For the text-containing cell, return its midpoint in [X, Y] coordinate format. 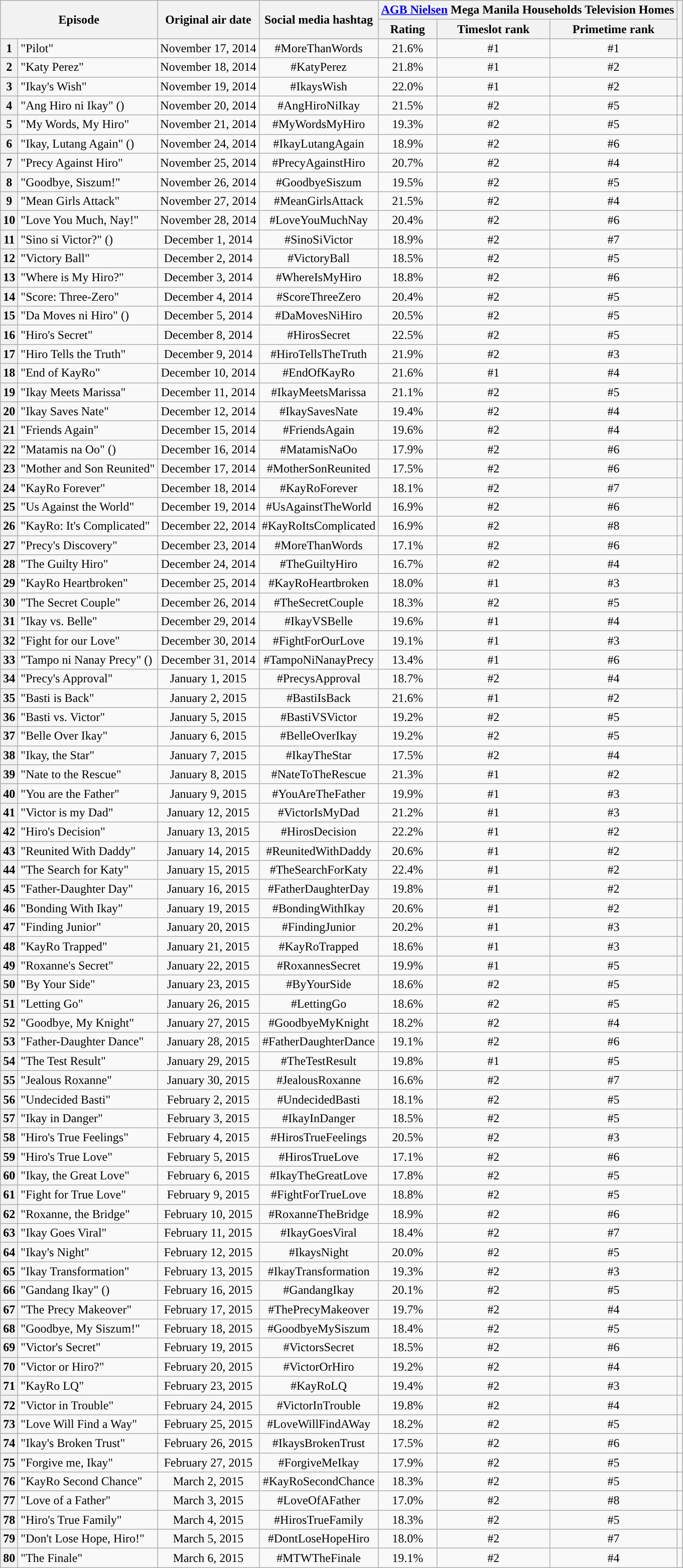
#ByYourSide [319, 985]
47 [9, 927]
February 3, 2015 [208, 1118]
March 5, 2015 [208, 1539]
January 27, 2015 [208, 1023]
"The Secret Couple" [88, 602]
11 [9, 239]
#HirosDecision [319, 831]
6 [9, 144]
"Hiro's True Feelings" [88, 1137]
"Undecided Basti" [88, 1099]
20 [9, 411]
January 30, 2015 [208, 1080]
39 [9, 774]
"Goodbye, Siszum!" [88, 182]
"KayRo: It's Complicated" [88, 526]
#KayRoTrapped [319, 946]
2 [9, 67]
#IkaysBrokenTrust [319, 1443]
#SinoSiVictor [319, 239]
January 12, 2015 [208, 812]
#RoxanneTheBridge [319, 1214]
"Ikay vs. Belle" [88, 622]
December 25, 2014 [208, 583]
"Roxanne, the Bridge" [88, 1214]
#GoodbyeSiszum [319, 182]
#MatamisNaOo [319, 449]
"KayRo Second Chance" [88, 1482]
69 [9, 1348]
51 [9, 1004]
20.2% [407, 927]
"Friends Again" [88, 430]
"KayRo Trapped" [88, 946]
March 2, 2015 [208, 1482]
December 30, 2014 [208, 641]
"Victor is my Dad" [88, 812]
Timeslot rank [494, 29]
55 [9, 1080]
"Ikay Transformation" [88, 1271]
#KayRoForever [319, 488]
31 [9, 622]
"Bonding With Ikay" [88, 908]
"Ikay, Lutang Again" () [88, 144]
58 [9, 1137]
53 [9, 1042]
23 [9, 468]
#DontLoseHopeHiro [319, 1539]
February 18, 2015 [208, 1329]
"Basti vs. Victor" [88, 717]
#HirosTrueFamily [319, 1520]
"Father-Daughter Dance" [88, 1042]
December 8, 2014 [208, 335]
#FriendsAgain [319, 430]
#NateToTheRescue [319, 774]
16.7% [407, 564]
February 26, 2015 [208, 1443]
February 9, 2015 [208, 1195]
Episode [79, 20]
February 5, 2015 [208, 1156]
"Tampo ni Nanay Precy" () [88, 660]
"Father-Daughter Day" [88, 889]
67 [9, 1309]
#LoveOfAFather [319, 1501]
January 29, 2015 [208, 1061]
"Love Will Find a Way" [88, 1424]
#FatherDaughterDay [319, 889]
January 16, 2015 [208, 889]
#HirosTrueFeelings [319, 1137]
#MeanGirlsAttack [319, 201]
"Precy's Approval" [88, 679]
#BelleOverIkay [319, 736]
66 [9, 1290]
21 [9, 430]
#KayRoLQ [319, 1386]
#HirosSecret [319, 335]
March 3, 2015 [208, 1501]
42 [9, 831]
#VictorsSecret [319, 1348]
#UsAgainstTheWorld [319, 507]
#IkayGoesViral [319, 1233]
December 31, 2014 [208, 660]
November 26, 2014 [208, 182]
16.6% [407, 1080]
November 27, 2014 [208, 201]
"Us Against the World" [88, 507]
#GoodbyeMySiszum [319, 1329]
"Love of a Father" [88, 1501]
21.1% [407, 392]
#GandangIkay [319, 1290]
#ScoreThreeZero [319, 297]
27 [9, 545]
#FightForTrueLove [319, 1195]
41 [9, 812]
Rating [407, 29]
#FatherDaughterDance [319, 1042]
70 [9, 1367]
#AngHiroNiIkay [319, 105]
January 9, 2015 [208, 793]
"Ikay Meets Marissa" [88, 392]
#VictoryBall [319, 259]
"Precy Against Hiro" [88, 163]
76 [9, 1482]
Social media hashtag [319, 20]
20.0% [407, 1252]
"Ikay, the Great Love" [88, 1176]
"KayRo LQ" [88, 1386]
#MTWTheFinale [319, 1558]
#VictorIsMyDad [319, 812]
December 15, 2014 [208, 430]
#IkaysWish [319, 86]
10 [9, 220]
22.0% [407, 86]
"Ikay's Wish" [88, 86]
"The Guilty Hiro" [88, 564]
January 2, 2015 [208, 698]
#FindingJunior [319, 927]
#LoveWillFindAWay [319, 1424]
59 [9, 1156]
"You are the Father" [88, 793]
December 19, 2014 [208, 507]
#UndecidedBasti [319, 1099]
January 8, 2015 [208, 774]
52 [9, 1023]
"KayRo Heartbroken" [88, 583]
"Fight for our Love" [88, 641]
17 [9, 354]
November 19, 2014 [208, 86]
#BastiVSVictor [319, 717]
61 [9, 1195]
#IkayVSBelle [319, 622]
"By Your Side" [88, 985]
#GoodbyeMyKnight [319, 1023]
"Hiro's True Love" [88, 1156]
#KayRoSecondChance [319, 1482]
December 29, 2014 [208, 622]
AGB Nielsen Mega Manila Households Television Homes [528, 10]
"Jealous Roxanne" [88, 1080]
35 [9, 698]
"Sino si Victor?" () [88, 239]
72 [9, 1405]
December 4, 2014 [208, 297]
#DaMovesNiHiro [319, 316]
#VictorOrHiro [319, 1367]
March 4, 2015 [208, 1520]
"KayRo Forever" [88, 488]
January 26, 2015 [208, 1004]
#EndOfKayRo [319, 373]
December 3, 2014 [208, 278]
25 [9, 507]
26 [9, 526]
12 [9, 259]
February 25, 2015 [208, 1424]
65 [9, 1271]
#MyWordsMyHiro [319, 125]
18 [9, 373]
"Score: Three-Zero" [88, 297]
February 16, 2015 [208, 1290]
22.2% [407, 831]
13.4% [407, 660]
Primetime rank [613, 29]
December 5, 2014 [208, 316]
#IkayTheGreatLove [319, 1176]
13 [9, 278]
"Hiro Tells the Truth" [88, 354]
19.5% [407, 182]
4 [9, 105]
"Hiro's Decision" [88, 831]
17.8% [407, 1176]
January 1, 2015 [208, 679]
December 22, 2014 [208, 526]
December 24, 2014 [208, 564]
21.3% [407, 774]
#HirosTrueLove [319, 1156]
15 [9, 316]
"Fight for True Love" [88, 1195]
#KatyPerez [319, 67]
#IkayTheStar [319, 755]
50 [9, 985]
77 [9, 1501]
7 [9, 163]
#IkayLutangAgain [319, 144]
February 17, 2015 [208, 1309]
January 5, 2015 [208, 717]
63 [9, 1233]
"Ang Hiro ni Ikay" () [88, 105]
January 21, 2015 [208, 946]
"End of KayRo" [88, 373]
"Letting Go" [88, 1004]
17.0% [407, 1501]
#IkaySavesNate [319, 411]
"Hiro's True Family" [88, 1520]
68 [9, 1329]
"Forgive me, Ikay" [88, 1463]
29 [9, 583]
#MotherSonReunited [319, 468]
February 20, 2015 [208, 1367]
January 14, 2015 [208, 851]
28 [9, 564]
"Victory Ball" [88, 259]
60 [9, 1176]
December 23, 2014 [208, 545]
"Ikay, the Star" [88, 755]
24 [9, 488]
"Love You Much, Nay!" [88, 220]
November 20, 2014 [208, 105]
December 11, 2014 [208, 392]
December 26, 2014 [208, 602]
"Ikay's Broken Trust" [88, 1443]
22.5% [407, 335]
"Victor or Hiro?" [88, 1367]
79 [9, 1539]
#FightForOurLove [319, 641]
48 [9, 946]
19.7% [407, 1309]
56 [9, 1099]
January 13, 2015 [208, 831]
Original air date [208, 20]
78 [9, 1520]
49 [9, 966]
"Pilot" [88, 48]
"Finding Junior" [88, 927]
34 [9, 679]
#TheSecretCouple [319, 602]
20.1% [407, 1290]
January 15, 2015 [208, 870]
"The Test Result" [88, 1061]
#YouAreTheFather [319, 793]
December 16, 2014 [208, 449]
February 27, 2015 [208, 1463]
"Belle Over Ikay" [88, 736]
November 21, 2014 [208, 125]
December 18, 2014 [208, 488]
#KayRoHeartbroken [319, 583]
80 [9, 1558]
#ReunitedWithDaddy [319, 851]
"Goodbye, My Siszum!" [88, 1329]
21.8% [407, 67]
21.9% [407, 354]
#VictorInTrouble [319, 1405]
January 20, 2015 [208, 927]
"Ikay in Danger" [88, 1118]
32 [9, 641]
November 25, 2014 [208, 163]
#KayRoItsComplicated [319, 526]
#IkayMeetsMarissa [319, 392]
#LoveYouMuchNay [319, 220]
16 [9, 335]
#TheGuiltyHiro [319, 564]
21.2% [407, 812]
40 [9, 793]
22.4% [407, 870]
#LettingGo [319, 1004]
71 [9, 1386]
44 [9, 870]
75 [9, 1463]
"Don't Lose Hope, Hiro!" [88, 1539]
"The Precy Makeover" [88, 1309]
18.7% [407, 679]
#BondingWithIkay [319, 908]
February 24, 2015 [208, 1405]
30 [9, 602]
#ThePrecyMakeover [319, 1309]
20.7% [407, 163]
"Ikay Goes Viral" [88, 1233]
22 [9, 449]
"Goodbye, My Knight" [88, 1023]
36 [9, 717]
3 [9, 86]
January 7, 2015 [208, 755]
December 17, 2014 [208, 468]
"Ikay Saves Nate" [88, 411]
"Reunited With Daddy" [88, 851]
January 28, 2015 [208, 1042]
1 [9, 48]
December 12, 2014 [208, 411]
January 22, 2015 [208, 966]
"Da Moves ni Hiro" () [88, 316]
"Roxanne's Secret" [88, 966]
December 10, 2014 [208, 373]
#WhereIsMyHiro [319, 278]
19 [9, 392]
"Victor in Trouble" [88, 1405]
#JealousRoxanne [319, 1080]
February 13, 2015 [208, 1271]
"Precy's Discovery" [88, 545]
73 [9, 1424]
43 [9, 851]
November 18, 2014 [208, 67]
March 6, 2015 [208, 1558]
February 6, 2015 [208, 1176]
#TampoNiNanayPrecy [319, 660]
54 [9, 1061]
37 [9, 736]
#PrecysApproval [319, 679]
"Basti is Back" [88, 698]
#BastiIsBack [319, 698]
64 [9, 1252]
8 [9, 182]
#IkaysNight [319, 1252]
"My Words, My Hiro" [88, 125]
January 23, 2015 [208, 985]
5 [9, 125]
14 [9, 297]
#RoxannesSecret [319, 966]
"Where is My Hiro?" [88, 278]
January 19, 2015 [208, 908]
57 [9, 1118]
#PrecyAgainstHiro [319, 163]
February 4, 2015 [208, 1137]
November 17, 2014 [208, 48]
"Hiro's Secret" [88, 335]
9 [9, 201]
November 24, 2014 [208, 144]
February 10, 2015 [208, 1214]
#TheTestResult [319, 1061]
"Gandang Ikay" () [88, 1290]
November 28, 2014 [208, 220]
"The Finale" [88, 1558]
December 9, 2014 [208, 354]
#IkayInDanger [319, 1118]
January 6, 2015 [208, 736]
#HiroTellsTheTruth [319, 354]
December 1, 2014 [208, 239]
"Matamis na Oo" () [88, 449]
#IkayTransformation [319, 1271]
"Katy Perez" [88, 67]
"Victor's Secret" [88, 1348]
45 [9, 889]
33 [9, 660]
#TheSearchForKaty [319, 870]
December 2, 2014 [208, 259]
February 2, 2015 [208, 1099]
"Mother and Son Reunited" [88, 468]
"Mean Girls Attack" [88, 201]
46 [9, 908]
74 [9, 1443]
#ForgiveMeIkay [319, 1463]
"Ikay's Night" [88, 1252]
February 11, 2015 [208, 1233]
38 [9, 755]
62 [9, 1214]
February 23, 2015 [208, 1386]
February 12, 2015 [208, 1252]
"The Search for Katy" [88, 870]
"Nate to the Rescue" [88, 774]
February 19, 2015 [208, 1348]
